Identify which cell holds the provided text, then report its [X, Y] central coordinate. 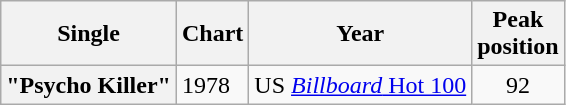
"Psycho Killer" [89, 85]
92 [518, 85]
Chart [212, 34]
1978 [212, 85]
Single [89, 34]
Peakposition [518, 34]
US Billboard Hot 100 [360, 85]
Year [360, 34]
